Find where the given text appears and provide that cell's center as (x, y) coordinate. 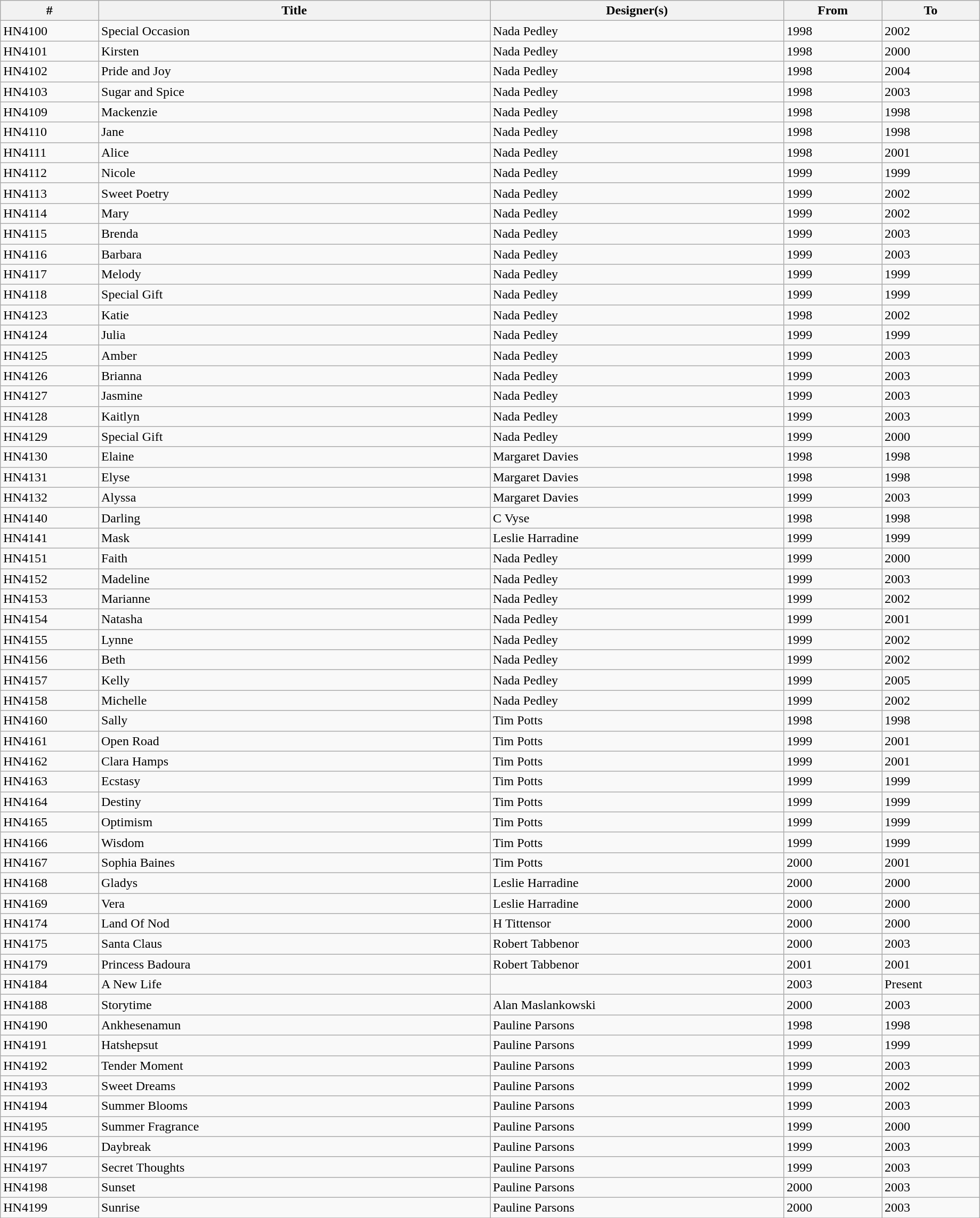
Open Road (294, 741)
Storytime (294, 1005)
HN4195 (50, 1126)
HN4155 (50, 640)
From (833, 11)
Mary (294, 213)
HN4127 (50, 396)
HN4102 (50, 71)
HN4118 (50, 295)
HN4113 (50, 193)
Secret Thoughts (294, 1167)
2005 (931, 680)
Brenda (294, 233)
Mackenzie (294, 112)
HN4165 (50, 822)
HN4116 (50, 254)
Madeline (294, 578)
Hatshepsut (294, 1045)
HN4111 (50, 152)
HN4169 (50, 904)
Sophia Baines (294, 862)
Optimism (294, 822)
Sweet Dreams (294, 1086)
HN4175 (50, 944)
# (50, 11)
Darling (294, 518)
Marianne (294, 599)
HN4123 (50, 315)
HN4151 (50, 558)
Title (294, 11)
Brianna (294, 376)
Amber (294, 356)
Sunset (294, 1187)
HN4188 (50, 1005)
HN4115 (50, 233)
HN4197 (50, 1167)
A New Life (294, 985)
Julia (294, 335)
Sally (294, 721)
HN4124 (50, 335)
HN4184 (50, 985)
Jasmine (294, 396)
HN4117 (50, 275)
H Tittensor (637, 924)
HN4112 (50, 173)
Michelle (294, 700)
HN4199 (50, 1207)
Kirsten (294, 51)
Jane (294, 132)
Santa Claus (294, 944)
Vera (294, 904)
HN4114 (50, 213)
HN4166 (50, 842)
HN4129 (50, 437)
Land Of Nod (294, 924)
Alice (294, 152)
Princess Badoura (294, 964)
HN4152 (50, 578)
HN4161 (50, 741)
Kelly (294, 680)
HN4154 (50, 619)
Clara Hamps (294, 761)
Alyssa (294, 497)
Nicole (294, 173)
HN4128 (50, 416)
Barbara (294, 254)
Wisdom (294, 842)
Natasha (294, 619)
Destiny (294, 802)
HN4191 (50, 1045)
Sugar and Spice (294, 92)
Melody (294, 275)
HN4110 (50, 132)
Pride and Joy (294, 71)
HN4160 (50, 721)
C Vyse (637, 518)
HN4194 (50, 1106)
HN4131 (50, 477)
Beth (294, 660)
HN4130 (50, 457)
Kaitlyn (294, 416)
HN4196 (50, 1147)
HN4164 (50, 802)
HN4153 (50, 599)
Faith (294, 558)
Katie (294, 315)
Summer Fragrance (294, 1126)
Elyse (294, 477)
HN4140 (50, 518)
HN4162 (50, 761)
HN4192 (50, 1066)
2004 (931, 71)
Daybreak (294, 1147)
Tender Moment (294, 1066)
Ankhesenamun (294, 1025)
Elaine (294, 457)
HN4101 (50, 51)
HN4103 (50, 92)
HN4109 (50, 112)
Present (931, 985)
Gladys (294, 883)
HN4179 (50, 964)
HN4174 (50, 924)
HN4193 (50, 1086)
HN4156 (50, 660)
Mask (294, 538)
HN4190 (50, 1025)
HN4168 (50, 883)
HN4141 (50, 538)
HN4158 (50, 700)
HN4100 (50, 31)
HN4125 (50, 356)
Summer Blooms (294, 1106)
Lynne (294, 640)
HN4132 (50, 497)
Alan Maslankowski (637, 1005)
Special Occasion (294, 31)
Sunrise (294, 1207)
To (931, 11)
Designer(s) (637, 11)
HN4198 (50, 1187)
HN4167 (50, 862)
Ecstasy (294, 781)
HN4163 (50, 781)
HN4157 (50, 680)
HN4126 (50, 376)
Sweet Poetry (294, 193)
